Output the [X, Y] coordinate of the center of the cell containing the given text.  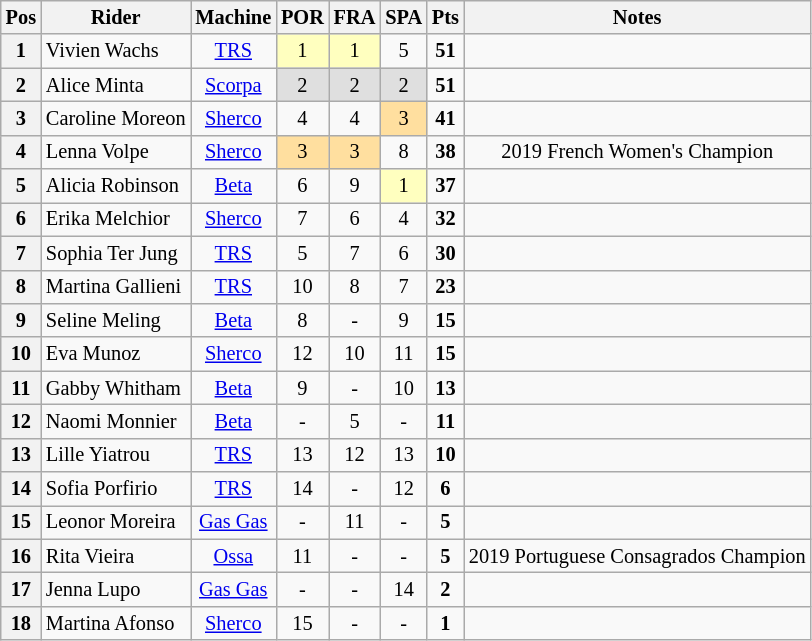
32 [446, 219]
FRA [355, 17]
Naomi Monnier [116, 421]
SPA [404, 17]
Lille Yiatrou [116, 455]
Machine [234, 17]
Sofia Porfirio [116, 489]
16 [21, 556]
Alicia Robinson [116, 186]
Martina Gallieni [116, 287]
Jenna Lupo [116, 589]
41 [446, 118]
Leonor Moreira [116, 522]
Martina Afonso [116, 623]
23 [446, 287]
Gabby Whitham [116, 388]
Rita Vieira [116, 556]
POR [302, 17]
Caroline Moreon [116, 118]
Scorpa [234, 85]
Pos [21, 17]
Alice Minta [116, 85]
38 [446, 152]
Ossa [234, 556]
Rider [116, 17]
Sophia Ter Jung [116, 253]
2019 French Women's Champion [638, 152]
18 [21, 623]
2019 Portuguese Consagrados Champion [638, 556]
Vivien Wachs [116, 51]
Erika Melchior [116, 219]
Pts [446, 17]
37 [446, 186]
30 [446, 253]
Eva Munoz [116, 354]
Lenna Volpe [116, 152]
Notes [638, 17]
17 [21, 589]
Seline Meling [116, 320]
